Locate the cell with the specified text and output its [X, Y] center coordinate. 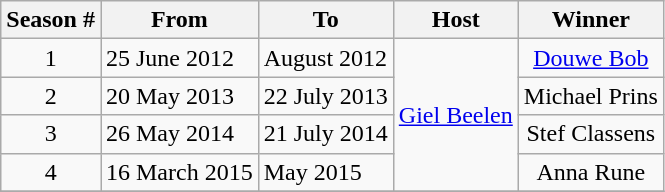
22 July 2013 [326, 96]
May 2015 [326, 172]
4 [51, 172]
16 March 2015 [179, 172]
21 July 2014 [326, 134]
25 June 2012 [179, 58]
20 May 2013 [179, 96]
Winner [590, 20]
1 [51, 58]
2 [51, 96]
Douwe Bob [590, 58]
Michael Prins [590, 96]
26 May 2014 [179, 134]
To [326, 20]
Host [456, 20]
Season # [51, 20]
August 2012 [326, 58]
3 [51, 134]
Giel Beelen [456, 115]
Stef Classens [590, 134]
From [179, 20]
Anna Rune [590, 172]
